Determine the [X, Y] coordinate at the center of the cell enclosing the given text.  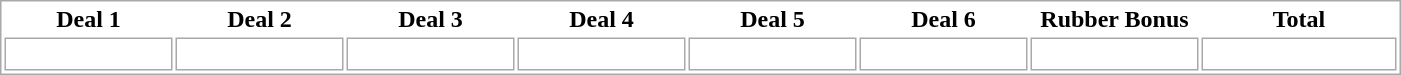
Deal 2 [260, 19]
Deal 4 [602, 19]
Deal 1 [88, 19]
Deal 3 [430, 19]
Deal 6 [944, 19]
Rubber Bonus [1114, 19]
Deal 5 [772, 19]
Total [1300, 19]
